Detect which cell encompasses the target text, then output its (x, y) center coordinate. 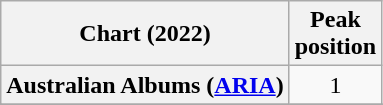
Peakposition (335, 34)
Chart (2022) (145, 34)
1 (335, 85)
Australian Albums (ARIA) (145, 85)
